Detect which cell encompasses the target text, then output its [x, y] center coordinate. 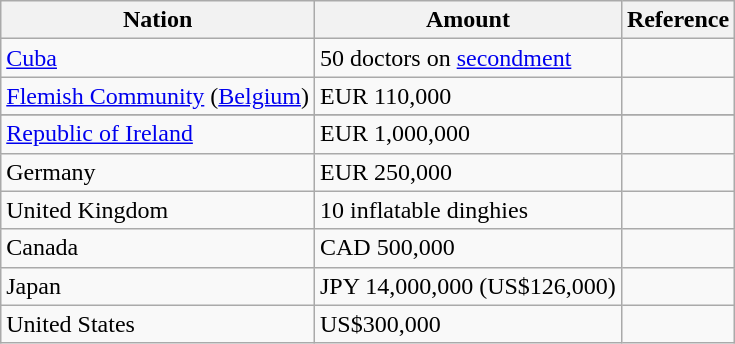
50 doctors on secondment [468, 58]
CAD 500,000 [468, 248]
10 inflatable dinghies [468, 210]
Republic of Ireland [158, 134]
Reference [678, 20]
Flemish Community (Belgium) [158, 96]
Amount [468, 20]
EUR 110,000 [468, 96]
EUR 1,000,000 [468, 134]
United Kingdom [158, 210]
US$300,000 [468, 324]
Nation [158, 20]
EUR 250,000 [468, 172]
Canada [158, 248]
Germany [158, 172]
Cuba [158, 58]
Japan [158, 286]
JPY 14,000,000 (US$126,000) [468, 286]
United States [158, 324]
